Determine the [x, y] coordinate at the center of the cell enclosing the given text.  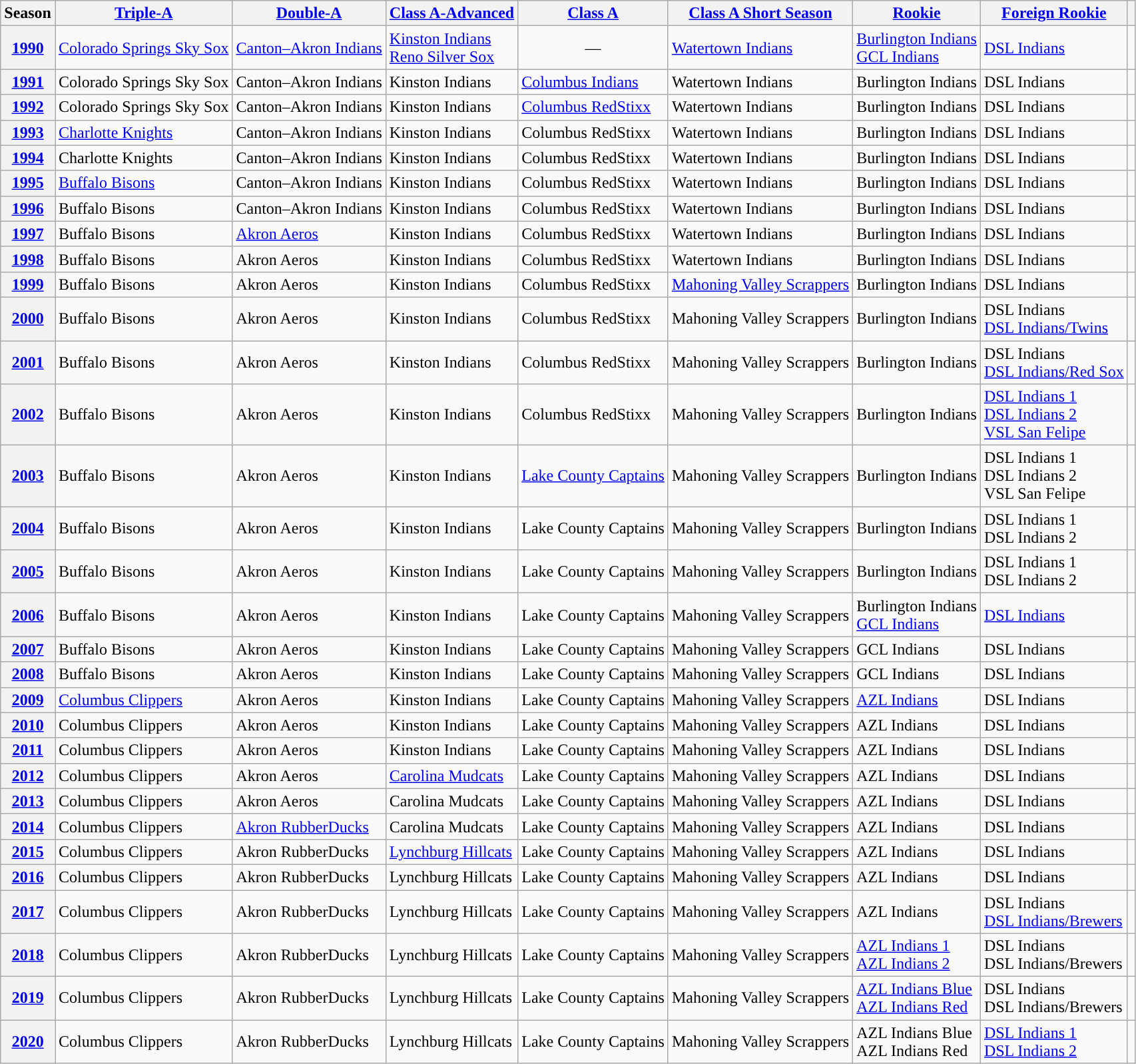
DSL IndiansDSL Indians/Red Sox [1053, 362]
Class A-Advanced [451, 13]
1993 [28, 133]
Columbus Indians [593, 82]
AZL Indians 1AZL Indians 2 [917, 955]
2016 [28, 877]
1994 [28, 158]
Season [28, 13]
Double-A [309, 13]
1996 [28, 208]
2020 [28, 1041]
2009 [28, 700]
2013 [28, 801]
2018 [28, 955]
2006 [28, 615]
2019 [28, 999]
2000 [28, 318]
— [593, 48]
2014 [28, 826]
2003 [28, 476]
2002 [28, 415]
1997 [28, 234]
1991 [28, 82]
DSL IndiansDSL Indians/Twins [1053, 318]
2011 [28, 750]
1999 [28, 284]
Class A Short Season [760, 13]
2015 [28, 852]
2010 [28, 725]
2005 [28, 571]
1995 [28, 183]
2017 [28, 911]
1998 [28, 259]
2012 [28, 776]
2001 [28, 362]
Kinston IndiansReno Silver Sox [451, 48]
2004 [28, 529]
Foreign Rookie [1053, 13]
Class A [593, 13]
Triple-A [143, 13]
2008 [28, 674]
2007 [28, 649]
1992 [28, 107]
Rookie [917, 13]
1990 [28, 48]
